Pinpoint the cell where the given text exists, returning its (X, Y) midpoint coordinate. 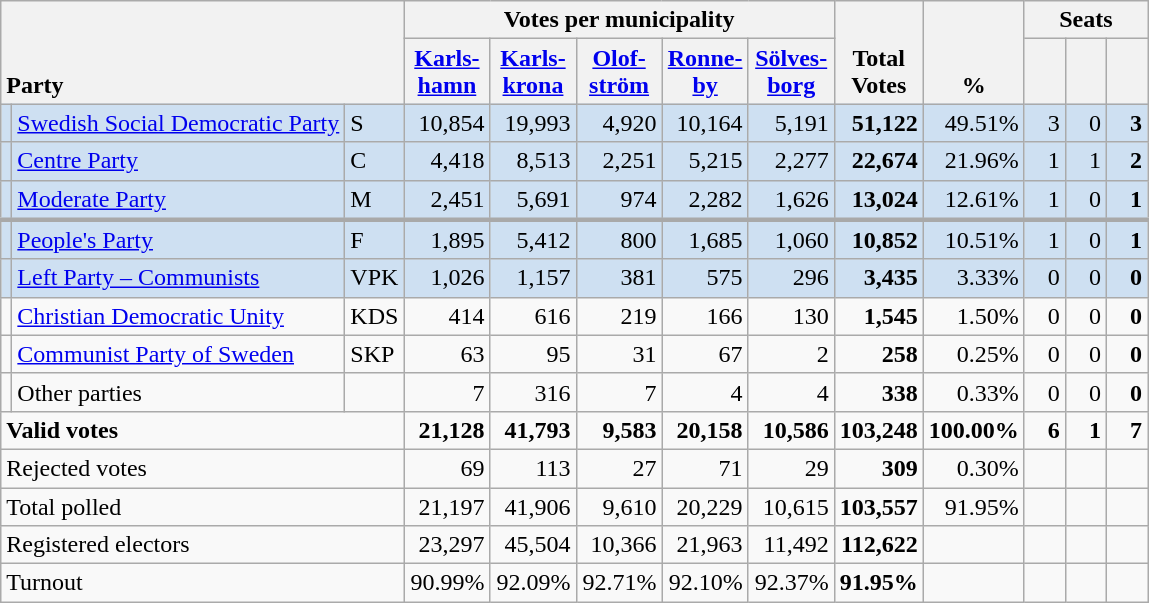
3,435 (878, 278)
Other parties (178, 392)
Ronne- by (705, 72)
2,451 (447, 200)
309 (878, 468)
67 (705, 354)
21,128 (447, 430)
Total polled (202, 507)
1.50% (974, 316)
0.33% (974, 392)
Christian Democratic Unity (178, 316)
51,122 (878, 123)
2,277 (791, 161)
41,793 (533, 430)
71 (705, 468)
VPK (374, 278)
1,626 (791, 200)
9,610 (619, 507)
20,158 (705, 430)
103,248 (878, 430)
Turnout (202, 583)
0.30% (974, 468)
0.25% (974, 354)
29 (791, 468)
800 (619, 240)
12.61% (974, 200)
1,545 (878, 316)
10,854 (447, 123)
296 (791, 278)
Olof- ström (619, 72)
6 (1044, 430)
Party (202, 52)
Valid votes (202, 430)
20,229 (705, 507)
63 (447, 354)
F (374, 240)
112,622 (878, 545)
21,963 (705, 545)
5,691 (533, 200)
10,366 (619, 545)
27 (619, 468)
92.09% (533, 583)
338 (878, 392)
10,586 (791, 430)
Total Votes (878, 52)
1,685 (705, 240)
3.33% (974, 278)
1,157 (533, 278)
92.37% (791, 583)
10,615 (791, 507)
49.51% (974, 123)
Registered electors (202, 545)
Karls- krona (533, 72)
103,557 (878, 507)
1,026 (447, 278)
Sölves- borg (791, 72)
575 (705, 278)
Swedish Social Democratic Party (178, 123)
8,513 (533, 161)
974 (619, 200)
69 (447, 468)
130 (791, 316)
41,906 (533, 507)
C (374, 161)
1,895 (447, 240)
92.71% (619, 583)
19,993 (533, 123)
10.51% (974, 240)
Votes per municipality (619, 20)
258 (878, 354)
23,297 (447, 545)
22,674 (878, 161)
1,060 (791, 240)
5,191 (791, 123)
92.10% (705, 583)
10,164 (705, 123)
5,412 (533, 240)
31 (619, 354)
219 (619, 316)
414 (447, 316)
100.00% (974, 430)
113 (533, 468)
381 (619, 278)
Karls- hamn (447, 72)
M (374, 200)
316 (533, 392)
Centre Party (178, 161)
616 (533, 316)
21.96% (974, 161)
KDS (374, 316)
4,920 (619, 123)
Left Party – Communists (178, 278)
People's Party (178, 240)
S (374, 123)
2,282 (705, 200)
21,197 (447, 507)
90.99% (447, 583)
11,492 (791, 545)
95 (533, 354)
Seats (1086, 20)
13,024 (878, 200)
45,504 (533, 545)
10,852 (878, 240)
Communist Party of Sweden (178, 354)
% (974, 52)
9,583 (619, 430)
2,251 (619, 161)
4,418 (447, 161)
166 (705, 316)
SKP (374, 354)
5,215 (705, 161)
Moderate Party (178, 200)
Rejected votes (202, 468)
